From the cell containing the given text, extract its center point as [x, y] coordinate. 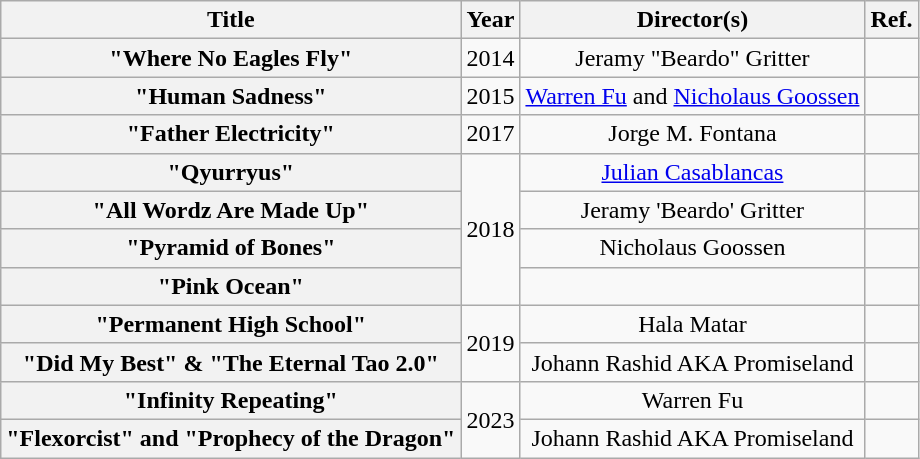
"Infinity Repeating" [231, 400]
Director(s) [692, 20]
2023 [490, 419]
"All Wordz Are Made Up" [231, 210]
Hala Matar [692, 324]
2015 [490, 96]
Jorge M. Fontana [692, 134]
2019 [490, 343]
Jeramy "Beardo" Gritter [692, 58]
Nicholaus Goossen [692, 248]
"Permanent High School" [231, 324]
"Human Sadness" [231, 96]
"Pink Ocean" [231, 286]
Title [231, 20]
"Qyurryus" [231, 172]
"Pyramid of Bones" [231, 248]
"Flexorcist" and "Prophecy of the Dragon" [231, 438]
Warren Fu [692, 400]
"Father Electricity" [231, 134]
2014 [490, 58]
Year [490, 20]
"Did My Best" & "The Eternal Tao 2.0" [231, 362]
Jeramy 'Beardo' Gritter [692, 210]
2018 [490, 229]
Julian Casablancas [692, 172]
2017 [490, 134]
Warren Fu and Nicholaus Goossen [692, 96]
Ref. [892, 20]
"Where No Eagles Fly" [231, 58]
